Return the [X, Y] coordinate for the center point of the cell that contains the specified text.  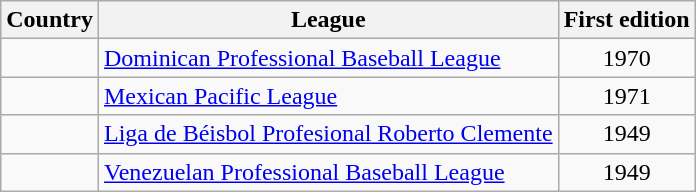
1971 [626, 96]
League [328, 20]
First edition [626, 20]
Dominican Professional Baseball League [328, 58]
Liga de Béisbol Profesional Roberto Clemente [328, 134]
Country [50, 20]
Mexican Pacific League [328, 96]
Venezuelan Professional Baseball League [328, 172]
1970 [626, 58]
